Identify which cell holds the provided text, then report its (x, y) central coordinate. 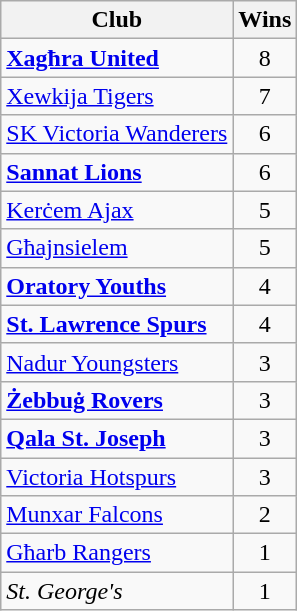
Wins (265, 20)
Xagħra United (117, 58)
Kerċem Ajax (117, 210)
Qala St. Joseph (117, 438)
7 (265, 96)
Club (117, 20)
2 (265, 515)
St. George's (117, 591)
Xewkija Tigers (117, 96)
Żebbuġ Rovers (117, 400)
Oratory Youths (117, 286)
8 (265, 58)
Sannat Lions (117, 172)
Għajnsielem (117, 248)
St. Lawrence Spurs (117, 324)
Nadur Youngsters (117, 362)
Victoria Hotspurs (117, 477)
Għarb Rangers (117, 553)
SK Victoria Wanderers (117, 134)
Munxar Falcons (117, 515)
